Search for the cell housing the specified text and yield its [x, y] center coordinate. 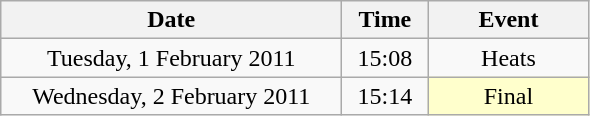
Event [508, 20]
Final [508, 96]
Date [172, 20]
Tuesday, 1 February 2011 [172, 58]
15:14 [385, 96]
Wednesday, 2 February 2011 [172, 96]
Time [385, 20]
15:08 [385, 58]
Heats [508, 58]
